Detect which cell encompasses the target text, then output its (X, Y) center coordinate. 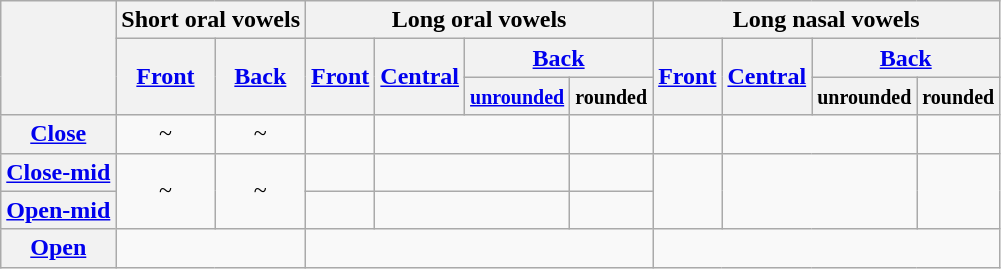
Short oral vowels (211, 20)
Long nasal vowels (826, 20)
Close (58, 134)
Open-mid (58, 210)
Close-mid (58, 172)
Long oral vowels (480, 20)
Open (58, 248)
